Locate the cell with the specified text and output its (x, y) center coordinate. 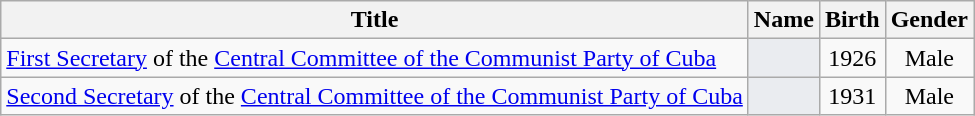
1931 (852, 96)
Gender (929, 20)
First Secretary of the Central Committee of the Communist Party of Cuba (375, 58)
Title (375, 20)
1926 (852, 58)
Name (784, 20)
Birth (852, 20)
Second Secretary of the Central Committee of the Communist Party of Cuba (375, 96)
